Locate the cell with the specified text and output its [x, y] center coordinate. 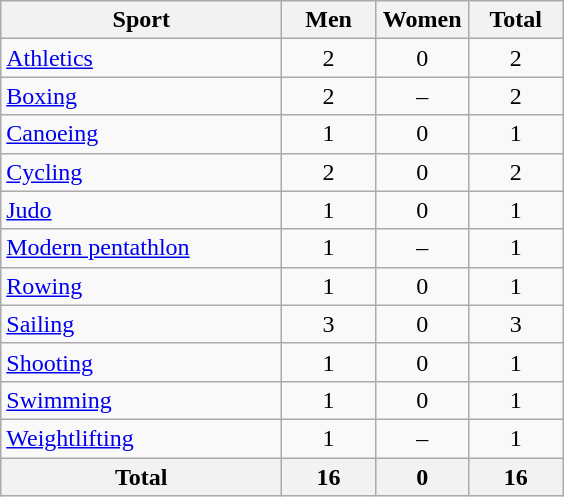
Rowing [142, 286]
Boxing [142, 96]
Judo [142, 210]
Cycling [142, 172]
Modern pentathlon [142, 248]
Sport [142, 20]
Swimming [142, 400]
Shooting [142, 362]
Athletics [142, 58]
Sailing [142, 324]
Men [329, 20]
Canoeing [142, 134]
Weightlifting [142, 438]
Women [422, 20]
